Determine the [X, Y] coordinate at the center of the cell enclosing the given text.  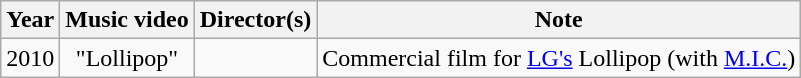
2010 [30, 58]
Year [30, 20]
Director(s) [256, 20]
Commercial film for LG's Lollipop (with M.I.C.) [559, 58]
Music video [127, 20]
Note [559, 20]
"Lollipop" [127, 58]
